Determine the [x, y] coordinate at the center of the cell enclosing the given text.  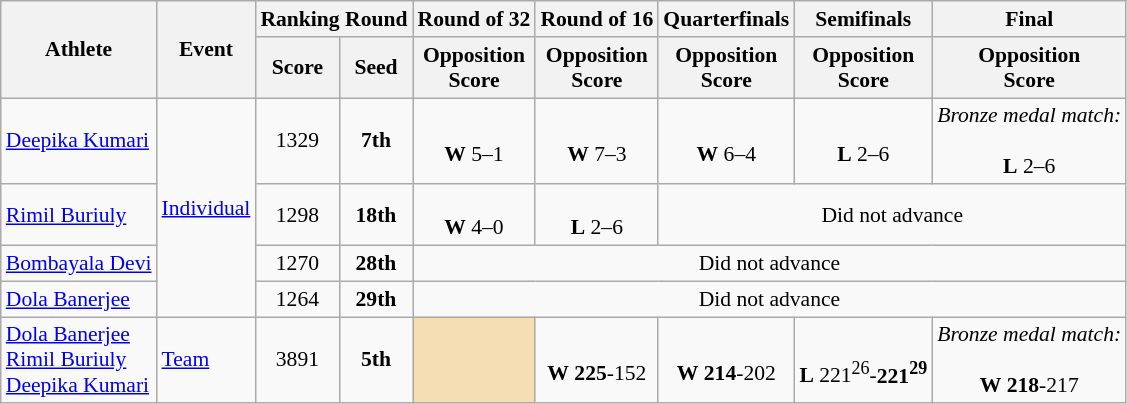
Athlete [79, 50]
1270 [297, 264]
Event [206, 50]
W 214-202 [726, 360]
Semifinals [863, 19]
W 6–4 [726, 142]
Rimil Buriuly [79, 216]
Round of 16 [596, 19]
L 22126-22129 [863, 360]
5th [376, 360]
1264 [297, 299]
Dola Banerjee [79, 299]
W 4–0 [474, 216]
7th [376, 142]
1298 [297, 216]
Dola BanerjeeRimil BuriulyDeepika Kumari [79, 360]
Round of 32 [474, 19]
Individual [206, 208]
Ranking Round [334, 19]
W 225-152 [596, 360]
18th [376, 216]
Team [206, 360]
Bronze medal match: L 2–6 [1029, 142]
Seed [376, 68]
Final [1029, 19]
W 7–3 [596, 142]
W 5–1 [474, 142]
Bombayala Devi [79, 264]
Quarterfinals [726, 19]
Score [297, 68]
29th [376, 299]
28th [376, 264]
Deepika Kumari [79, 142]
1329 [297, 142]
Bronze medal match: W 218-217 [1029, 360]
3891 [297, 360]
